Search for the cell housing the specified text and yield its [X, Y] center coordinate. 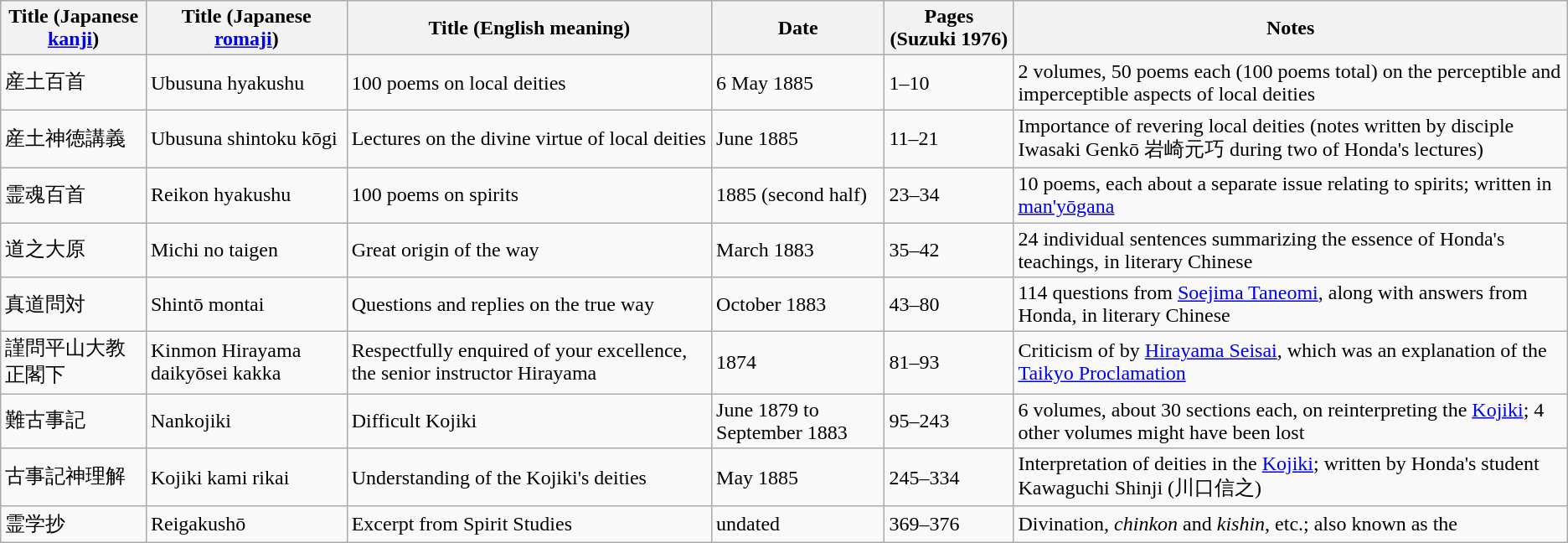
産土神徳講義 [74, 139]
Difficult Kojiki [529, 421]
Reigakushō [246, 525]
Reikon hyakushu [246, 194]
Title (Japanese kanji) [74, 28]
1885 (second half) [798, 194]
真道問対 [74, 305]
古事記神理解 [74, 478]
Importance of revering local deities (notes written by disciple Iwasaki Genkō 岩崎元巧 during two of Honda's lectures) [1290, 139]
Pages (Suzuki 1976) [949, 28]
81–93 [949, 363]
Title (Japanese romaji) [246, 28]
100 poems on local deities [529, 82]
6 May 1885 [798, 82]
Understanding of the Kojiki's deities [529, 478]
245–334 [949, 478]
2 volumes, 50 poems each (100 poems total) on the perceptible and imperceptible aspects of local deities [1290, 82]
Nankojiki [246, 421]
Ubusuna shintoku kōgi [246, 139]
369–376 [949, 525]
Michi no taigen [246, 250]
100 poems on spirits [529, 194]
道之大原 [74, 250]
産土百首 [74, 82]
October 1883 [798, 305]
Interpretation of deities in the Kojiki; written by Honda's student Kawaguchi Shinji (川口信之) [1290, 478]
95–243 [949, 421]
June 1879 to September 1883 [798, 421]
6 volumes, about 30 sections each, on reinterpreting the Kojiki; 4 other volumes might have been lost [1290, 421]
undated [798, 525]
霊学抄 [74, 525]
Excerpt from Spirit Studies [529, 525]
35–42 [949, 250]
Lectures on the divine virtue of local deities [529, 139]
Date [798, 28]
Kojiki kami rikai [246, 478]
Kinmon Hirayama daikyōsei kakka [246, 363]
Notes [1290, 28]
Ubusuna hyakushu [246, 82]
10 poems, each about a separate issue relating to spirits; written in man'yōgana [1290, 194]
Respectfully enquired of your excellence, the senior instructor Hirayama [529, 363]
114 questions from Soejima Taneomi, along with answers from Honda, in literary Chinese [1290, 305]
Criticism of by Hirayama Seisai, which was an explanation of the Taikyo Proclamation [1290, 363]
11–21 [949, 139]
Title (English meaning) [529, 28]
霊魂百首 [74, 194]
May 1885 [798, 478]
1874 [798, 363]
June 1885 [798, 139]
March 1883 [798, 250]
Divination, chinkon and kishin, etc.; also known as the [1290, 525]
23–34 [949, 194]
難古事記 [74, 421]
24 individual sentences summarizing the essence of Honda's teachings, in literary Chinese [1290, 250]
Shintō montai [246, 305]
Great origin of the way [529, 250]
Questions and replies on the true way [529, 305]
1–10 [949, 82]
謹問平山大教正閣下 [74, 363]
43–80 [949, 305]
